Detect which cell encompasses the target text, then output its [x, y] center coordinate. 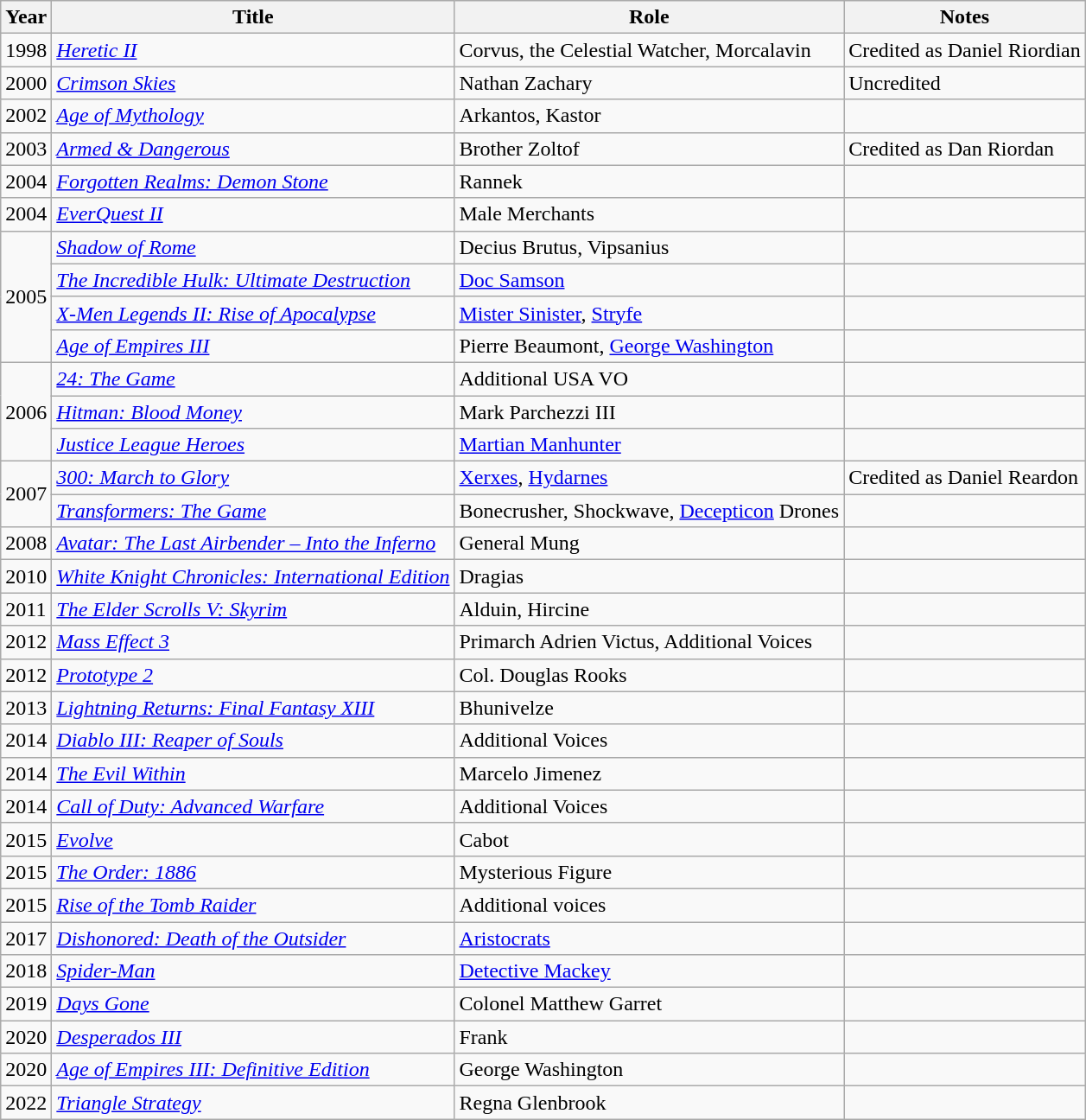
Title [253, 17]
Year [26, 17]
2006 [26, 411]
2010 [26, 576]
2011 [26, 609]
Bonecrusher, Shockwave, Decepticon Drones [650, 511]
Forgotten Realms: Demon Stone [253, 181]
Mysterious Figure [650, 872]
EverQuest II [253, 214]
Decius Brutus, Vipsanius [650, 247]
300: March to Glory [253, 478]
2022 [26, 1103]
Credited as Dan Riordan [965, 149]
Xerxes, Hydarnes [650, 478]
Call of Duty: Advanced Warfare [253, 806]
Age of Empires III: Definitive Edition [253, 1070]
Mark Parchezzi III [650, 412]
Justice League Heroes [253, 445]
Credited as Daniel Reardon [965, 478]
Detective Mackey [650, 971]
Doc Samson [650, 280]
Regna Glenbrook [650, 1103]
Col. Douglas Rooks [650, 675]
The Elder Scrolls V: Skyrim [253, 609]
The Order: 1886 [253, 872]
Transformers: The Game [253, 511]
Additional USA VO [650, 379]
Desperados III [253, 1037]
Mister Sinister, Stryfe [650, 313]
Dragias [650, 576]
2000 [26, 83]
Spider-Man [253, 971]
Age of Mythology [253, 116]
Nathan Zachary [650, 83]
Notes [965, 17]
2019 [26, 1004]
Armed & Dangerous [253, 149]
Rise of the Tomb Raider [253, 905]
Uncredited [965, 83]
Prototype 2 [253, 675]
Mass Effect 3 [253, 642]
Corvus, the Celestial Watcher, Morcalavin [650, 50]
Credited as Daniel Riordian [965, 50]
General Mung [650, 544]
Alduin, Hircine [650, 609]
Marcelo Jimenez [650, 773]
White Knight Chronicles: International Edition [253, 576]
Lightning Returns: Final Fantasy XIII [253, 708]
Rannek [650, 181]
Cabot [650, 839]
Bhunivelze [650, 708]
Colonel Matthew Garret [650, 1004]
Evolve [253, 839]
Crimson Skies [253, 83]
Male Merchants [650, 214]
George Washington [650, 1070]
2002 [26, 116]
2003 [26, 149]
Heretic II [253, 50]
Additional voices [650, 905]
2013 [26, 708]
Age of Empires III [253, 346]
Frank [650, 1037]
Days Gone [253, 1004]
Role [650, 17]
Avatar: The Last Airbender – Into the Inferno [253, 544]
2007 [26, 494]
Diablo III: Reaper of Souls [253, 741]
Brother Zoltof [650, 149]
Pierre Beaumont, George Washington [650, 346]
2018 [26, 971]
The Incredible Hulk: Ultimate Destruction [253, 280]
2008 [26, 544]
2005 [26, 296]
Primarch Adrien Victus, Additional Voices [650, 642]
Dishonored: Death of the Outsider [253, 938]
1998 [26, 50]
24: The Game [253, 379]
Shadow of Rome [253, 247]
Triangle Strategy [253, 1103]
The Evil Within [253, 773]
2017 [26, 938]
Aristocrats [650, 938]
X-Men Legends II: Rise of Apocalypse [253, 313]
Hitman: Blood Money [253, 412]
Martian Manhunter [650, 445]
Arkantos, Kastor [650, 116]
